Capture the cell that displays the provided text and extract its [X, Y] central coordinate. 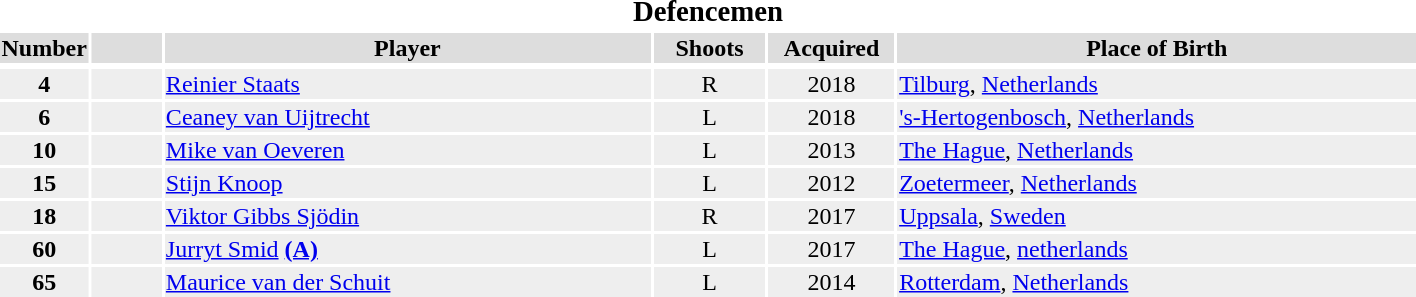
Viktor Gibbs Sjödin [407, 216]
4 [44, 84]
Acquired [832, 48]
The Hague, netherlands [1157, 249]
2014 [832, 282]
Place of Birth [1157, 48]
Player [407, 48]
The Hague, Netherlands [1157, 150]
Shoots [709, 48]
6 [44, 117]
15 [44, 183]
Ceaney van Uijtrecht [407, 117]
2013 [832, 150]
Uppsala, Sweden [1157, 216]
Mike van Oeveren [407, 150]
10 [44, 150]
Maurice van der Schuit [407, 282]
Reinier Staats [407, 84]
Zoetermeer, Netherlands [1157, 183]
Rotterdam, Netherlands [1157, 282]
Tilburg, Netherlands [1157, 84]
Jurryt Smid (A) [407, 249]
65 [44, 282]
Number [44, 48]
's-Hertogenbosch, Netherlands [1157, 117]
Stijn Knoop [407, 183]
60 [44, 249]
2012 [832, 183]
18 [44, 216]
